Determine the (X, Y) coordinate at the center of the cell enclosing the given text.  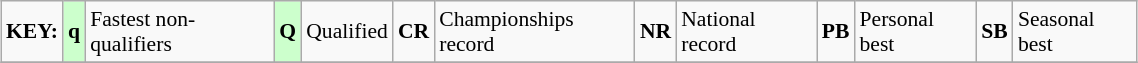
Fastest non-qualifiers (180, 32)
NR (656, 32)
Personal best (916, 32)
Seasonal best (1075, 32)
q (74, 32)
SB (994, 32)
National record (746, 32)
Q (288, 32)
Championships record (534, 32)
KEY: (32, 32)
CR (414, 32)
PB (836, 32)
Qualified (347, 32)
